Extract the (X, Y) coordinate from the center of the cell holding the provided text.  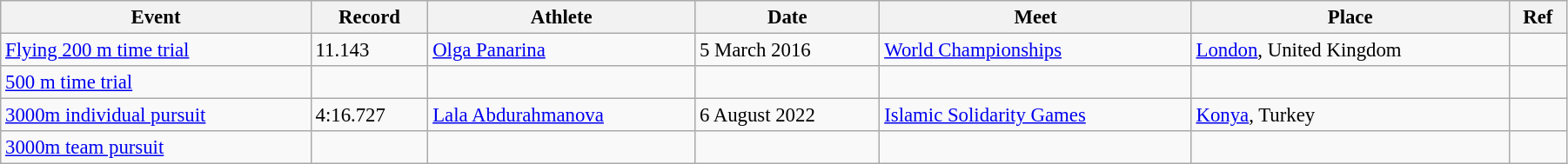
Olga Panarina (562, 50)
3000m team pursuit (156, 148)
3000m individual pursuit (156, 115)
World Championships (1035, 50)
Ref (1538, 17)
4:16.727 (369, 115)
Lala Abdurahmanova (562, 115)
11.143 (369, 50)
Event (156, 17)
Place (1350, 17)
Flying 200 m time trial (156, 50)
Konya, Turkey (1350, 115)
Date (787, 17)
Record (369, 17)
London, United Kingdom (1350, 50)
Islamic Solidarity Games (1035, 115)
Athlete (562, 17)
500 m time trial (156, 82)
5 March 2016 (787, 50)
Meet (1035, 17)
6 August 2022 (787, 115)
